Return the [X, Y] coordinate for the center point of the cell that contains the specified text.  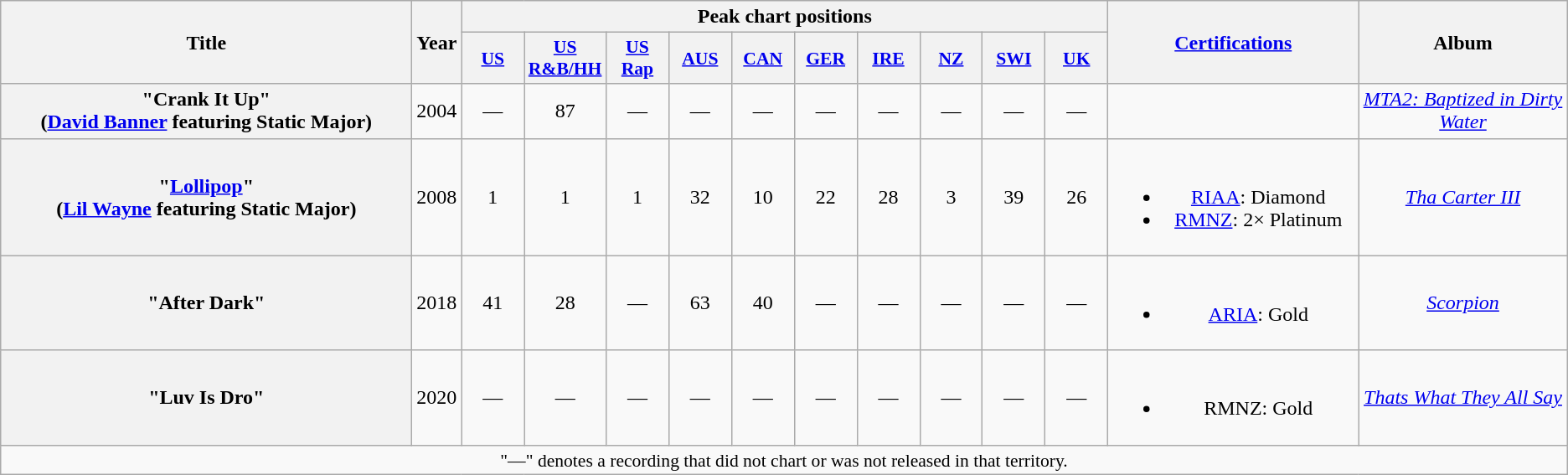
"—" denotes a recording that did not chart or was not released in that territory. [784, 460]
26 [1077, 197]
"Crank It Up"(David Banner featuring Static Major) [206, 111]
Tha Carter III [1462, 197]
UK [1077, 59]
"Lollipop"(Lil Wayne featuring Static Major) [206, 197]
10 [762, 197]
32 [700, 197]
"Luv Is Dro" [206, 397]
2018 [437, 303]
SWI [1014, 59]
AUS [700, 59]
41 [493, 303]
ARIA: Gold [1233, 303]
USR&B/HH [565, 59]
2004 [437, 111]
39 [1014, 197]
Album [1462, 42]
Certifications [1233, 42]
Year [437, 42]
Title [206, 42]
CAN [762, 59]
USRap [637, 59]
Thats What They All Say [1462, 397]
GER [826, 59]
Peak chart positions [785, 17]
22 [826, 197]
IRE [888, 59]
2008 [437, 197]
87 [565, 111]
RMNZ: Gold [1233, 397]
"After Dark" [206, 303]
US [493, 59]
2020 [437, 397]
40 [762, 303]
Scorpion [1462, 303]
NZ [952, 59]
63 [700, 303]
3 [952, 197]
MTA2: Baptized in Dirty Water [1462, 111]
RIAA: DiamondRMNZ: 2× Platinum [1233, 197]
